Search for the cell housing the specified text and yield its (X, Y) center coordinate. 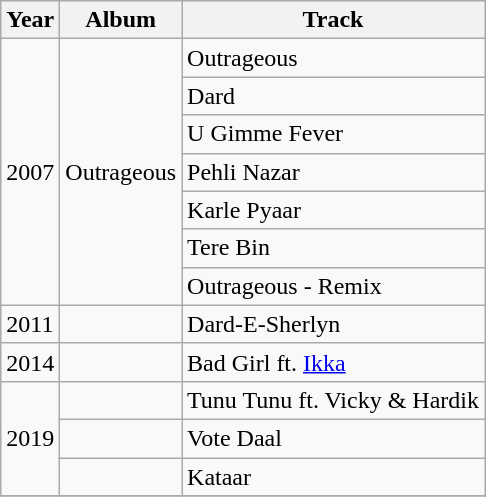
2007 (30, 172)
Karle Pyaar (334, 210)
Outrageous - Remix (334, 286)
Tere Bin (334, 248)
Kataar (334, 477)
Dard-E-Sherlyn (334, 324)
Year (30, 20)
U Gimme Fever (334, 134)
Pehli Nazar (334, 172)
Bad Girl ft. Ikka (334, 362)
Vote Daal (334, 438)
2014 (30, 362)
Track (334, 20)
2019 (30, 438)
Album (121, 20)
2011 (30, 324)
Dard (334, 96)
Tunu Tunu ft. Vicky & Hardik (334, 400)
